From the cell containing the given text, extract its center point as [x, y] coordinate. 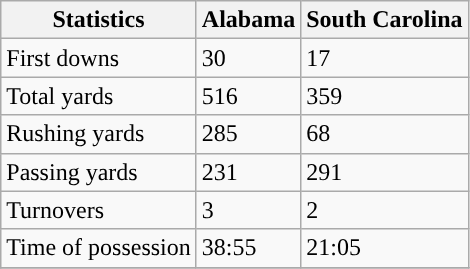
Statistics [99, 20]
Alabama [248, 20]
2 [384, 210]
Time of possession [99, 248]
3 [248, 210]
285 [248, 134]
Turnovers [99, 210]
291 [384, 172]
68 [384, 134]
38:55 [248, 248]
516 [248, 96]
231 [248, 172]
21:05 [384, 248]
Total yards [99, 96]
Rushing yards [99, 134]
30 [248, 58]
Passing yards [99, 172]
South Carolina [384, 20]
359 [384, 96]
First downs [99, 58]
17 [384, 58]
